Pinpoint the cell where the given text exists, returning its (X, Y) midpoint coordinate. 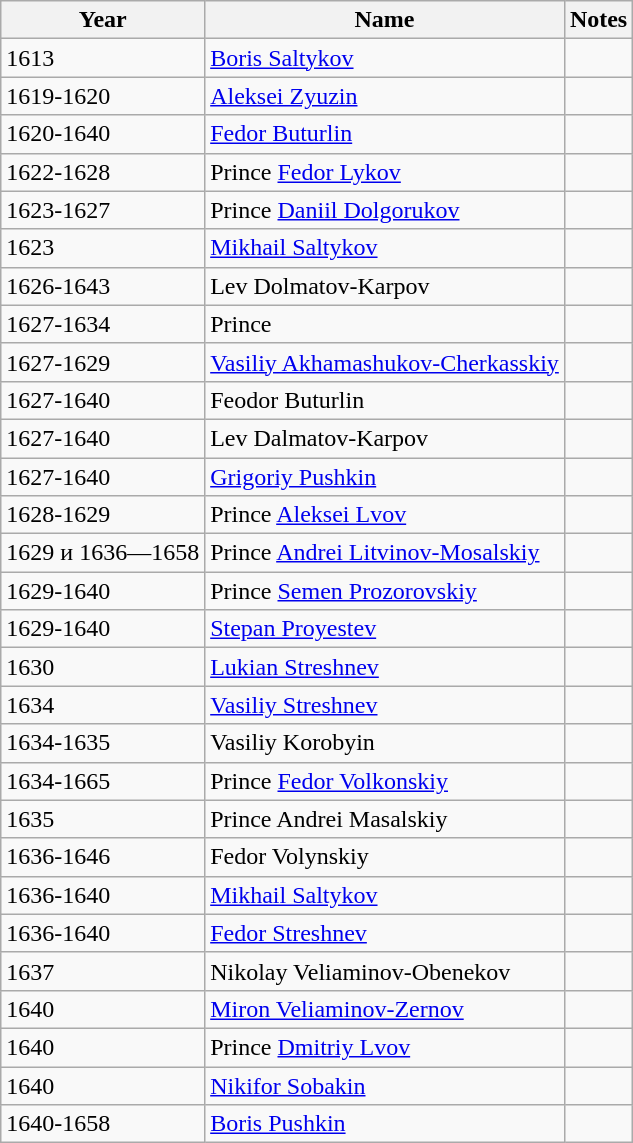
1620-1640 (103, 134)
Year (103, 20)
Fedor Volynskiy (385, 857)
Prince Fedor Lykov (385, 172)
1630 (103, 667)
Lev Dalmatov-Karpov (385, 438)
Prince Andrei Litvinov-Mosalskiy (385, 553)
Prince Andrei Masalskiy (385, 819)
1619-1620 (103, 96)
1635 (103, 819)
1634-1635 (103, 743)
Prince Aleksei Lvov (385, 515)
1627-1629 (103, 362)
1629 и 1636—1658 (103, 553)
1640-1658 (103, 1124)
1637 (103, 971)
Prince Semen Prozorovskiy (385, 591)
1634-1665 (103, 781)
Fedor Streshnev (385, 933)
Prince (385, 324)
Grigoriy Pushkin (385, 477)
1636-1646 (103, 857)
Name (385, 20)
Lukian Streshnev (385, 667)
Aleksei Zyuzin (385, 96)
Vasiliy Streshnev (385, 705)
Notes (598, 20)
1623-1627 (103, 210)
Prince Daniil Dolgorukov (385, 210)
Stepan Proyestev (385, 629)
1627-1634 (103, 324)
Nikifor Sobakin (385, 1085)
Boris Saltykov (385, 58)
Boris Pushkin (385, 1124)
Nikolay Veliaminov-Obenekov (385, 971)
Lev Dolmatov-Karpov (385, 286)
Vasiliy Akhamashukov-Cherkasskiy (385, 362)
1623 (103, 248)
1613 (103, 58)
Prince Dmitriy Lvov (385, 1047)
Feodor Buturlin (385, 400)
1622-1628 (103, 172)
1634 (103, 705)
Fedor Buturlin (385, 134)
Prince Fedor Volkonskiy (385, 781)
1626-1643 (103, 286)
Miron Veliaminov-Zernov (385, 1009)
Vasiliy Korobyin (385, 743)
1628-1629 (103, 515)
